Output the [x, y] coordinate of the center of the cell containing the given text.  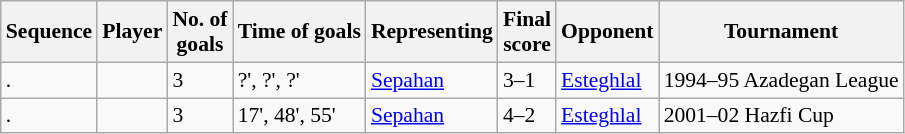
2001–02 Hazfi Cup [782, 116]
Finalscore [527, 32]
Sequence [49, 32]
3–1 [527, 80]
Representing [432, 32]
4–2 [527, 116]
Opponent [608, 32]
?', ?', ?' [300, 80]
No. ofgoals [200, 32]
Tournament [782, 32]
17', 48', 55' [300, 116]
Time of goals [300, 32]
Player [132, 32]
1994–95 Azadegan League [782, 80]
